Find where the given text appears and provide that cell's center as [X, Y] coordinate. 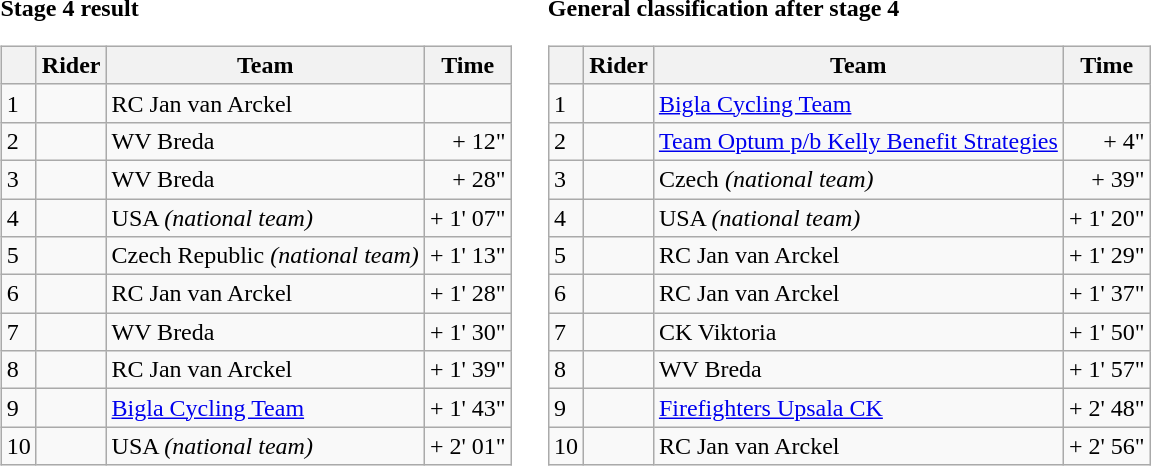
+ 1' 20" [1106, 217]
+ 1' 07" [468, 217]
Czech Republic (national team) [265, 256]
+ 1' 29" [1106, 256]
+ 2' 01" [468, 446]
Czech (national team) [858, 179]
+ 1' 28" [468, 294]
+ 2' 48" [1106, 408]
+ 39" [1106, 179]
+ 1' 13" [468, 256]
+ 1' 57" [1106, 370]
+ 12" [468, 141]
CK Viktoria [858, 332]
+ 1' 43" [468, 408]
Firefighters Upsala CK [858, 408]
Team Optum p/b Kelly Benefit Strategies [858, 141]
+ 1' 39" [468, 370]
+ 28" [468, 179]
+ 1' 30" [468, 332]
+ 1' 50" [1106, 332]
+ 2' 56" [1106, 446]
+ 1' 37" [1106, 294]
+ 4" [1106, 141]
